Find where the given text appears and provide that cell's center as [X, Y] coordinate. 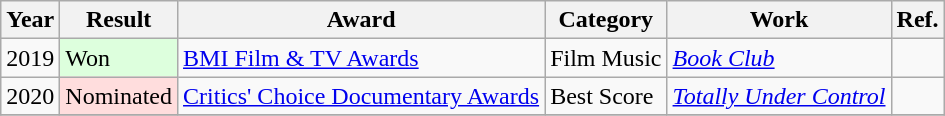
BMI Film & TV Awards [362, 58]
2019 [30, 58]
Work [779, 20]
Ref. [918, 20]
Year [30, 20]
Best Score [606, 96]
Category [606, 20]
Film Music [606, 58]
Totally Under Control [779, 96]
Won [119, 58]
2020 [30, 96]
Result [119, 20]
Award [362, 20]
Nominated [119, 96]
Book Club [779, 58]
Critics' Choice Documentary Awards [362, 96]
